Search for the cell housing the specified text and yield its [x, y] center coordinate. 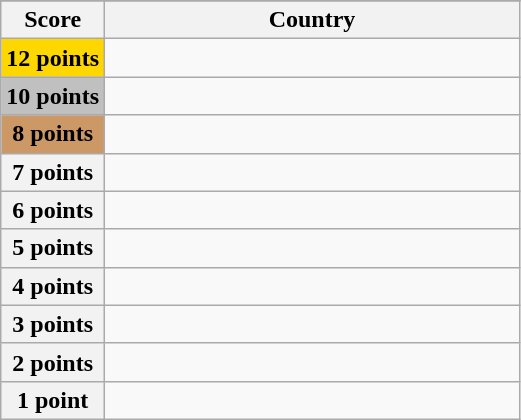
8 points [53, 134]
12 points [53, 58]
2 points [53, 362]
10 points [53, 96]
5 points [53, 248]
1 point [53, 400]
4 points [53, 286]
6 points [53, 210]
Score [53, 20]
Country [312, 20]
3 points [53, 324]
7 points [53, 172]
